From the cell containing the given text, extract its center point as [x, y] coordinate. 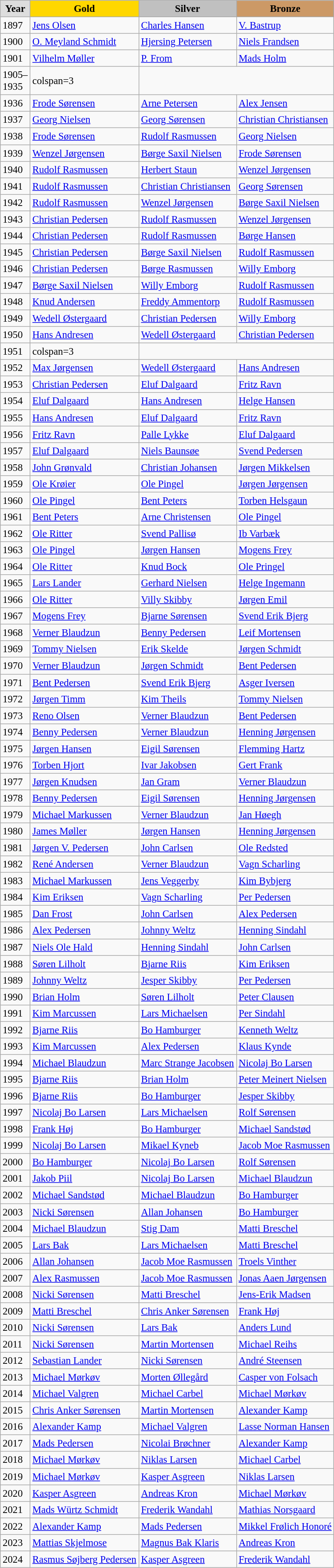
P. From [187, 59]
Alex Rasmussen [84, 1278]
Sebastian Lander [84, 1361]
Ole Redsted [285, 848]
Rasmus Søjberg Pedersen [84, 1559]
1976 [15, 765]
Asger Iversen [285, 683]
2006 [15, 1261]
Helge Hansen [285, 401]
Lasse Norman Hansen [285, 1427]
Anders Lund [285, 1328]
Knud Bock [187, 567]
2020 [15, 1493]
Bronze [285, 9]
1970 [15, 666]
1985 [15, 914]
2022 [15, 1526]
1963 [15, 550]
Michael Reihs [285, 1344]
1942 [15, 202]
Magnus Bak Klaris [187, 1543]
Silver [187, 9]
1966 [15, 600]
1962 [15, 533]
1969 [15, 649]
2014 [15, 1394]
1948 [15, 302]
1967 [15, 616]
Bjarne Sørensen [187, 616]
1953 [15, 385]
2017 [15, 1443]
Gerhard Nielsen [187, 583]
James Møller [84, 831]
John Grønvald [84, 467]
Børge Rasmussen [187, 269]
Leif Mortensen [285, 633]
1964 [15, 567]
Erik Skelde [187, 649]
1987 [15, 947]
1954 [15, 401]
1998 [15, 1129]
Jonas Aaen Jørgensen [285, 1278]
1980 [15, 831]
1978 [15, 798]
1960 [15, 500]
1947 [15, 285]
Klaus Kynde [285, 1047]
Jørgen Knudsen [84, 782]
2009 [15, 1311]
1956 [15, 434]
Herbert Staun [187, 169]
Hjersing Petersen [187, 42]
1996 [15, 1096]
1968 [15, 633]
Per Sindahl [285, 1014]
Børge Hansen [285, 236]
Stig Dam [187, 1228]
1971 [15, 683]
Jan Gram [187, 782]
1992 [15, 1030]
2021 [15, 1509]
Niels Ole Hald [84, 947]
1977 [15, 782]
2008 [15, 1295]
1900 [15, 42]
Peter Clausen [285, 997]
Torben Helsgaun [285, 500]
Ole Krøier [84, 484]
2019 [15, 1476]
Kim Theils [187, 699]
1990 [15, 997]
O. Meyland Schmidt [84, 42]
Jakob Piil [84, 1179]
1961 [15, 517]
1989 [15, 980]
Marc Strange Jacobsen [187, 1063]
Casper von Folsach [285, 1377]
Nicolai Brøchner [187, 1443]
Mikkel Frølich Honoré [285, 1526]
1984 [15, 897]
1945 [15, 252]
2013 [15, 1377]
1955 [15, 418]
André Steensen [285, 1361]
1949 [15, 319]
Niels Baunsøe [187, 451]
1983 [15, 881]
1986 [15, 931]
1991 [15, 1014]
2002 [15, 1195]
2018 [15, 1460]
Ib Varbæk [285, 533]
Jens Olsen [84, 26]
Lars Lander [84, 583]
Jørgen Jørgensen [285, 484]
1897 [15, 26]
Peter Meinert Nielsen [285, 1080]
Gert Frank [285, 765]
Arne Christensen [187, 517]
Mikael Kyneb [187, 1146]
1995 [15, 1080]
Vilhelm Møller [84, 59]
1997 [15, 1113]
Charles Hansen [187, 26]
Jan Høegh [285, 815]
1979 [15, 815]
Palle Lykke [187, 434]
Max Jørgensen [84, 368]
2000 [15, 1162]
Dan Frost [84, 914]
Svend Pedersen [285, 451]
Kenneth Weltz [285, 1030]
Villy Skibby [187, 600]
1999 [15, 1146]
1981 [15, 848]
Gold [84, 9]
Jens Veggerby [187, 881]
2010 [15, 1328]
Jens-Erik Madsen [285, 1295]
Freddy Ammentorp [187, 302]
Torben Hjort [84, 765]
Jørgen Timm [84, 699]
1905–1935 [15, 81]
1958 [15, 467]
1944 [15, 236]
Reno Olsen [84, 716]
1957 [15, 451]
Ivar Jakobsen [187, 765]
1952 [15, 368]
Ole Pringel [285, 567]
Mathias Norsgaard [285, 1509]
1959 [15, 484]
1946 [15, 269]
Jørgen Mikkelsen [285, 467]
2024 [15, 1559]
Knud Andersen [84, 302]
Arne Petersen [187, 103]
Jørgen Emil [285, 600]
Svend Pallisø [187, 533]
1939 [15, 153]
1993 [15, 1047]
1972 [15, 699]
1951 [15, 352]
2004 [15, 1228]
Jørgen V. Pedersen [84, 848]
Helge Ingemann [285, 583]
1975 [15, 749]
Mads Würtz Schmidt [84, 1509]
René Andersen [84, 864]
2012 [15, 1361]
Flemming Hartz [285, 749]
2015 [15, 1410]
Kim Bybjerg [285, 881]
Morten Øllegård [187, 1377]
Christian Johansen [187, 467]
Alex Jensen [285, 103]
2011 [15, 1344]
2016 [15, 1427]
1943 [15, 219]
1982 [15, 864]
Mattias Skjelmose [84, 1543]
1938 [15, 136]
Year [15, 9]
1941 [15, 186]
Troels Vinther [285, 1261]
1901 [15, 59]
V. Bastrup [285, 26]
2005 [15, 1245]
Mads Holm [285, 59]
1973 [15, 716]
1994 [15, 1063]
1950 [15, 335]
2023 [15, 1543]
1936 [15, 103]
1965 [15, 583]
Niels Frandsen [285, 42]
1940 [15, 169]
1988 [15, 964]
2003 [15, 1212]
1937 [15, 120]
2001 [15, 1179]
1974 [15, 732]
2007 [15, 1278]
